Search for the cell housing the specified text and yield its (X, Y) center coordinate. 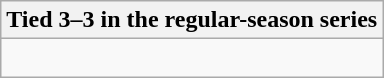
Tied 3–3 in the regular-season series (192, 20)
